Identify which cell holds the provided text, then report its (X, Y) central coordinate. 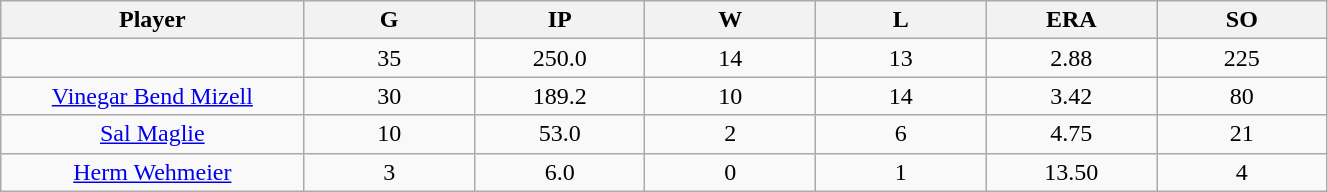
21 (1242, 134)
SO (1242, 20)
ERA (1072, 20)
80 (1242, 96)
6.0 (560, 172)
IP (560, 20)
6 (902, 134)
3 (390, 172)
1 (902, 172)
53.0 (560, 134)
Vinegar Bend Mizell (152, 96)
W (730, 20)
13.50 (1072, 172)
189.2 (560, 96)
3.42 (1072, 96)
L (902, 20)
G (390, 20)
250.0 (560, 58)
Player (152, 20)
4 (1242, 172)
4.75 (1072, 134)
0 (730, 172)
13 (902, 58)
225 (1242, 58)
35 (390, 58)
Sal Maglie (152, 134)
2.88 (1072, 58)
2 (730, 134)
30 (390, 96)
Herm Wehmeier (152, 172)
